Extract the [X, Y] coordinate from the center of the cell holding the provided text.  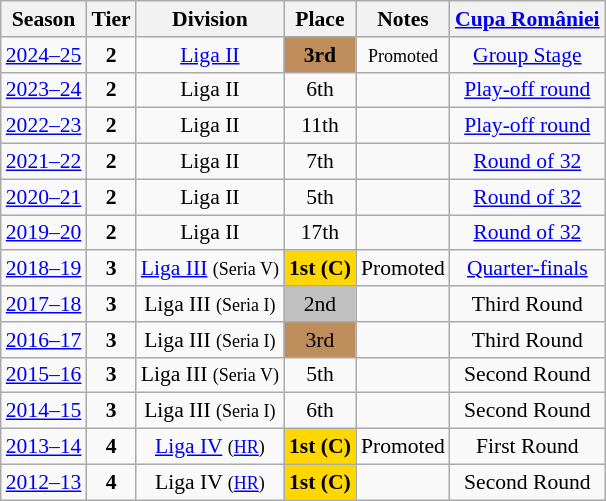
Group Stage [528, 55]
2023–24 [44, 90]
17th [320, 233]
2013–14 [44, 447]
2022–23 [44, 126]
2020–21 [44, 197]
Place [320, 19]
2017–18 [44, 304]
2016–17 [44, 340]
Tier [110, 19]
Season [44, 19]
Division [210, 19]
First Round [528, 447]
2015–16 [44, 375]
2021–22 [44, 162]
7th [320, 162]
11th [320, 126]
2014–15 [44, 411]
2018–19 [44, 269]
Quarter-finals [528, 269]
2019–20 [44, 233]
2024–25 [44, 55]
2nd [320, 304]
Cupa României [528, 19]
Notes [403, 19]
2012–13 [44, 482]
